Extract the [X, Y] coordinate from the center of the cell holding the provided text.  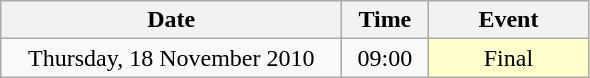
Thursday, 18 November 2010 [172, 58]
Event [508, 20]
Date [172, 20]
Final [508, 58]
Time [385, 20]
09:00 [385, 58]
